Output the [X, Y] coordinate of the center of the cell containing the given text.  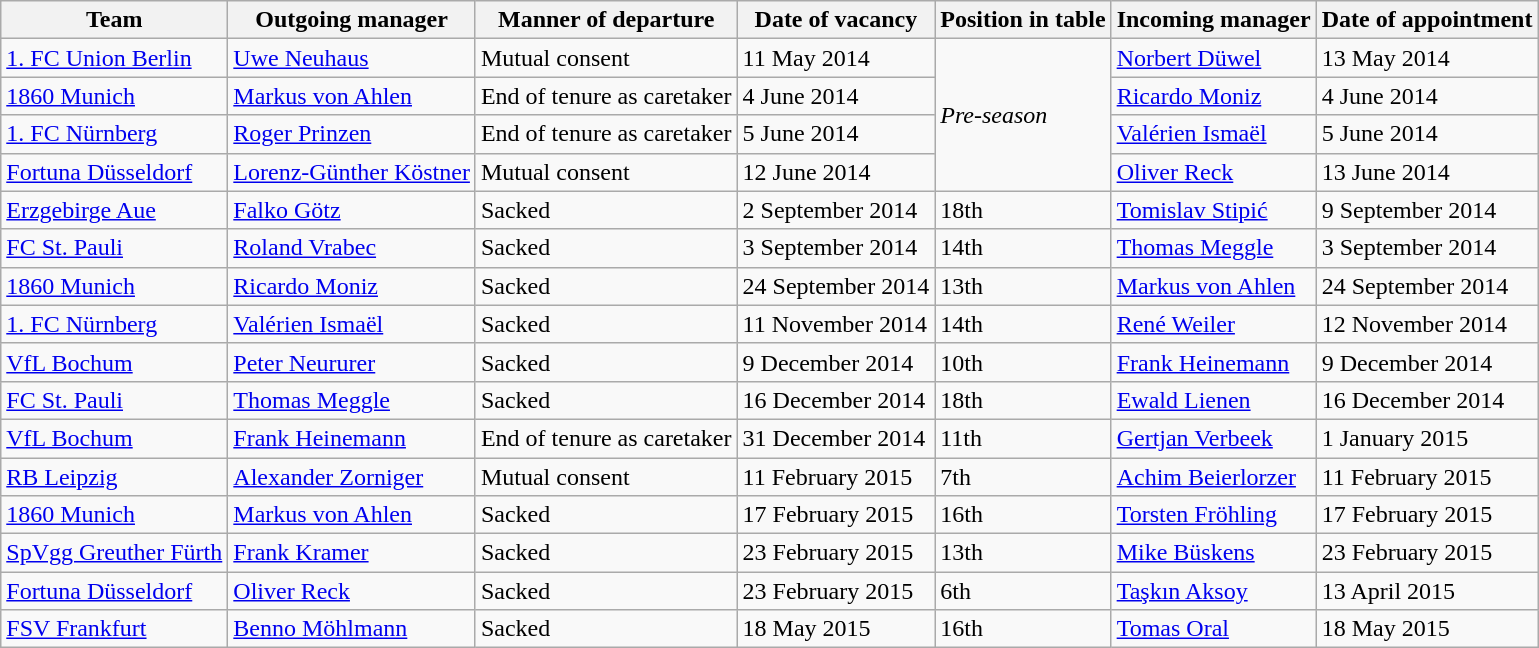
Roland Vrabec [352, 248]
Roger Prinzen [352, 134]
FSV Frankfurt [114, 629]
12 June 2014 [836, 172]
Ewald Lienen [1214, 400]
Tomislav Stipić [1214, 210]
Pre-season [1023, 115]
Mike Büskens [1214, 553]
Peter Neururer [352, 362]
RB Leipzig [114, 477]
Position in table [1023, 20]
11 May 2014 [836, 58]
Outgoing manager [352, 20]
1 January 2015 [1427, 438]
1. FC Union Berlin [114, 58]
13 May 2014 [1427, 58]
Lorenz-Günther Köstner [352, 172]
Date of appointment [1427, 20]
11 November 2014 [836, 324]
12 November 2014 [1427, 324]
René Weiler [1214, 324]
7th [1023, 477]
Alexander Zorniger [352, 477]
Falko Götz [352, 210]
10th [1023, 362]
9 September 2014 [1427, 210]
Achim Beierlorzer [1214, 477]
Date of vacancy [836, 20]
Manner of departure [606, 20]
Team [114, 20]
31 December 2014 [836, 438]
11th [1023, 438]
Benno Möhlmann [352, 629]
Taşkın Aksoy [1214, 591]
SpVgg Greuther Fürth [114, 553]
Gertjan Verbeek [1214, 438]
6th [1023, 591]
Erzgebirge Aue [114, 210]
Tomas Oral [1214, 629]
13 April 2015 [1427, 591]
Uwe Neuhaus [352, 58]
Frank Kramer [352, 553]
Incoming manager [1214, 20]
13 June 2014 [1427, 172]
Torsten Fröhling [1214, 515]
Norbert Düwel [1214, 58]
2 September 2014 [836, 210]
